Return (x, y) of the center of cell containing provided text 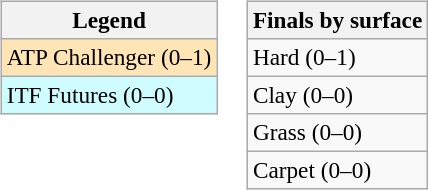
Grass (0–0) (337, 133)
Carpet (0–0) (337, 171)
ATP Challenger (0–1) (108, 57)
ITF Futures (0–0) (108, 95)
Finals by surface (337, 20)
Legend (108, 20)
Clay (0–0) (337, 95)
Hard (0–1) (337, 57)
